Capture the cell that displays the provided text and extract its [x, y] central coordinate. 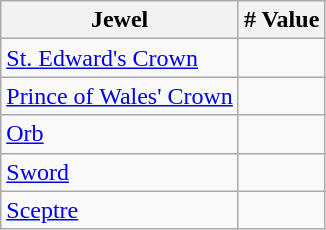
Jewel [120, 20]
Orb [120, 134]
# Value [281, 20]
Sceptre [120, 210]
St. Edward's Crown [120, 58]
Prince of Wales' Crown [120, 96]
Sword [120, 172]
